Capture the cell that displays the provided text and extract its [X, Y] central coordinate. 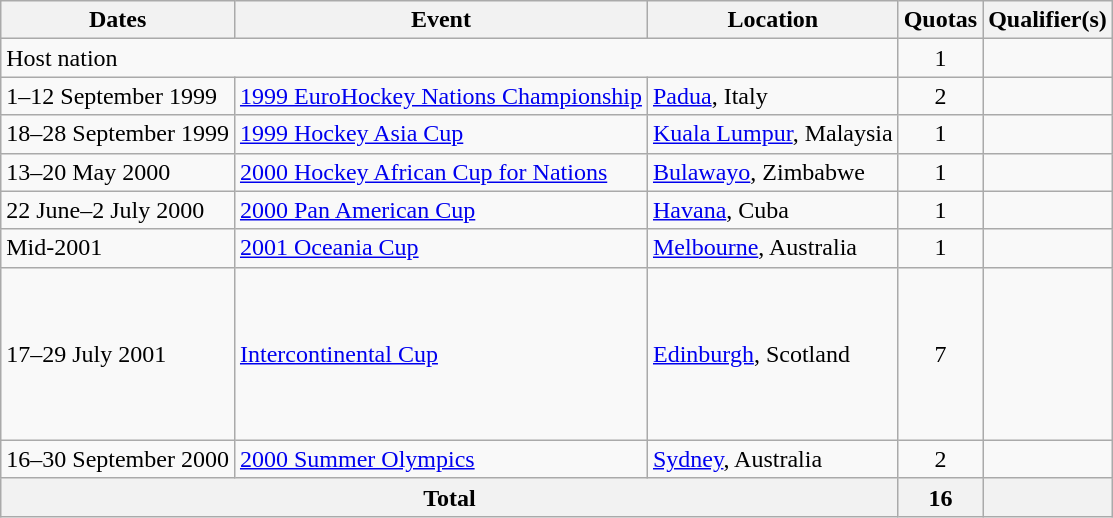
Location [772, 20]
Edinburgh, Scotland [772, 354]
Qualifier(s) [1048, 20]
2000 Summer Olympics [440, 459]
Melbourne, Australia [772, 248]
Sydney, Australia [772, 459]
16 [940, 497]
22 June–2 July 2000 [118, 210]
Total [450, 497]
1999 Hockey Asia Cup [440, 134]
18–28 September 1999 [118, 134]
1–12 September 1999 [118, 96]
Intercontinental Cup [440, 354]
Quotas [940, 20]
Bulawayo, Zimbabwe [772, 172]
Event [440, 20]
16–30 September 2000 [118, 459]
Host nation [450, 58]
1999 EuroHockey Nations Championship [440, 96]
13–20 May 2000 [118, 172]
Havana, Cuba [772, 210]
Kuala Lumpur, Malaysia [772, 134]
2001 Oceania Cup [440, 248]
2000 Hockey African Cup for Nations [440, 172]
Padua, Italy [772, 96]
17–29 July 2001 [118, 354]
Mid-2001 [118, 248]
Dates [118, 20]
2000 Pan American Cup [440, 210]
7 [940, 354]
